Pinpoint the cell where the given text exists, returning its (x, y) midpoint coordinate. 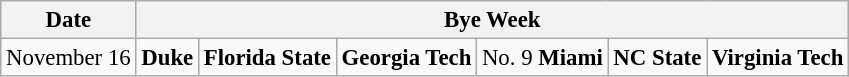
Duke (168, 58)
Georgia Tech (406, 58)
NC State (658, 58)
Florida State (267, 58)
Bye Week (492, 20)
Virginia Tech (778, 58)
No. 9 Miami (542, 58)
November 16 (68, 58)
Date (68, 20)
